Provide the [x, y] coordinate of the cell's center where the given text is located.  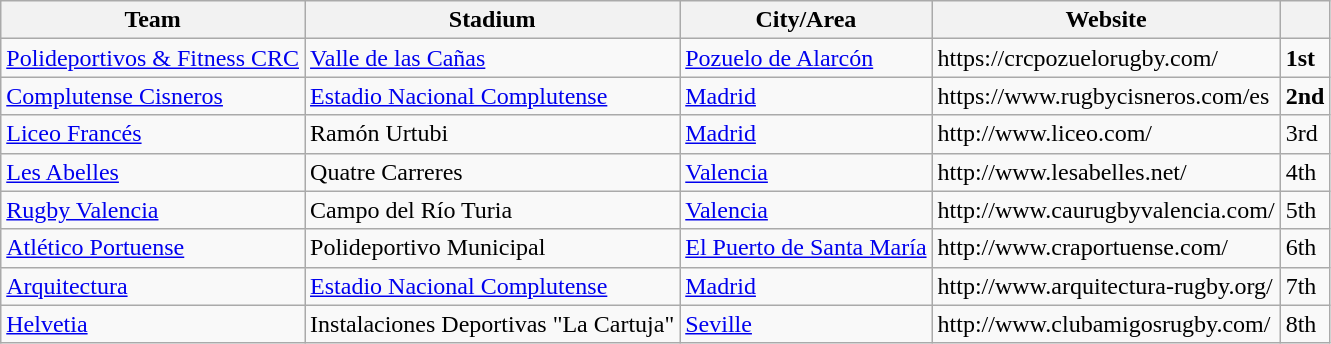
Pozuelo de Alarcón [806, 58]
6th [1305, 248]
Ramón Urtubi [492, 134]
http://www.liceo.com/ [1106, 134]
Helvetia [153, 324]
http://www.arquitectura-rugby.org/ [1106, 286]
8th [1305, 324]
Rugby Valencia [153, 210]
Seville [806, 324]
Les Abelles [153, 172]
Campo del Río Turia [492, 210]
Polideportivo Municipal [492, 248]
Stadium [492, 20]
Liceo Francés [153, 134]
Quatre Carreres [492, 172]
Instalaciones Deportivas "La Cartuja" [492, 324]
Valle de las Cañas [492, 58]
http://www.caurugbyvalencia.com/ [1106, 210]
El Puerto de Santa María [806, 248]
Team [153, 20]
Arquitectura [153, 286]
5th [1305, 210]
http://www.craportuense.com/ [1106, 248]
7th [1305, 286]
http://www.clubamigosrugby.com/ [1106, 324]
https://www.rugbycisneros.com/es [1106, 96]
City/Area [806, 20]
2nd [1305, 96]
Website [1106, 20]
3rd [1305, 134]
4th [1305, 172]
Polideportivos & Fitness CRC [153, 58]
Complutense Cisneros [153, 96]
https://crcpozuelorugby.com/ [1106, 58]
1st [1305, 58]
http://www.lesabelles.net/ [1106, 172]
Atlético Portuense [153, 248]
